Identify which cell holds the provided text, then report its [X, Y] central coordinate. 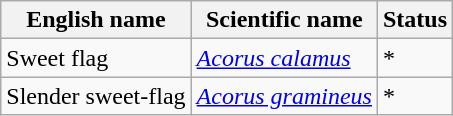
Acorus calamus [284, 58]
Sweet flag [96, 58]
Acorus gramineus [284, 96]
English name [96, 20]
Scientific name [284, 20]
Status [414, 20]
Slender sweet-flag [96, 96]
